Identify which cell holds the provided text, then report its (x, y) central coordinate. 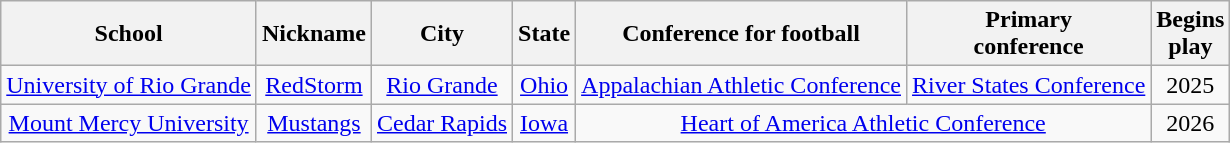
Iowa (544, 123)
Mount Mercy University (129, 123)
RedStorm (314, 85)
Primaryconference (1029, 34)
Mustangs (314, 123)
Beginsplay (1190, 34)
State (544, 34)
Heart of America Athletic Conference (864, 123)
Ohio (544, 85)
Cedar Rapids (442, 123)
2026 (1190, 123)
Conference for football (742, 34)
School (129, 34)
River States Conference (1029, 85)
Appalachian Athletic Conference (742, 85)
Nickname (314, 34)
University of Rio Grande (129, 85)
City (442, 34)
2025 (1190, 85)
Rio Grande (442, 85)
